Search for the cell housing the specified text and yield its (x, y) center coordinate. 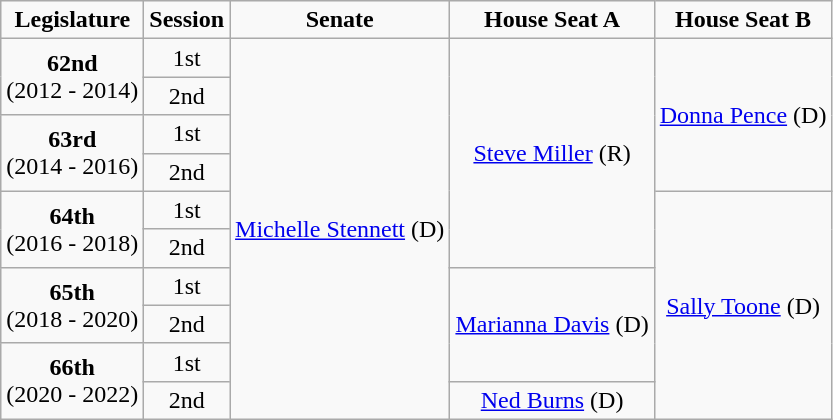
65th (2018 - 2020) (72, 305)
Senate (340, 20)
64th (2016 - 2018) (72, 229)
House Seat A (552, 20)
63rd (2014 - 2016) (72, 153)
62nd (2012 - 2014) (72, 77)
Ned Burns (D) (552, 400)
Sally Toone (D) (743, 305)
66th (2020 - 2022) (72, 381)
Donna Pence (D) (743, 115)
Legislature (72, 20)
Session (187, 20)
Michelle Stennett (D) (340, 230)
House Seat B (743, 20)
Marianna Davis (D) (552, 324)
Steve Miller (R) (552, 153)
